Find where the given text appears and provide that cell's center as (X, Y) coordinate. 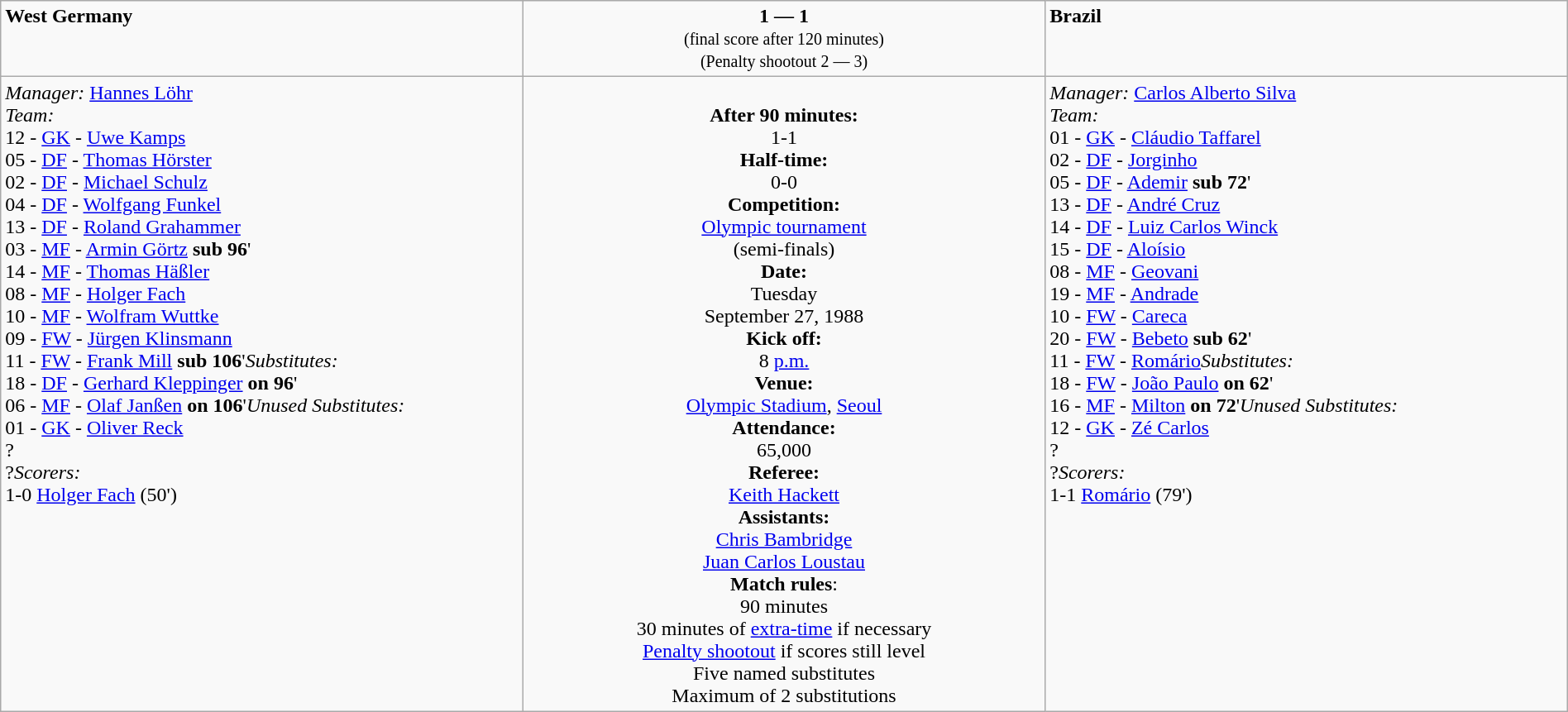
Brazil (1307, 39)
1 — 1(final score after 120 minutes)(Penalty shootout 2 — 3) (784, 39)
West Germany (262, 39)
